Detect which cell encompasses the target text, then output its [x, y] center coordinate. 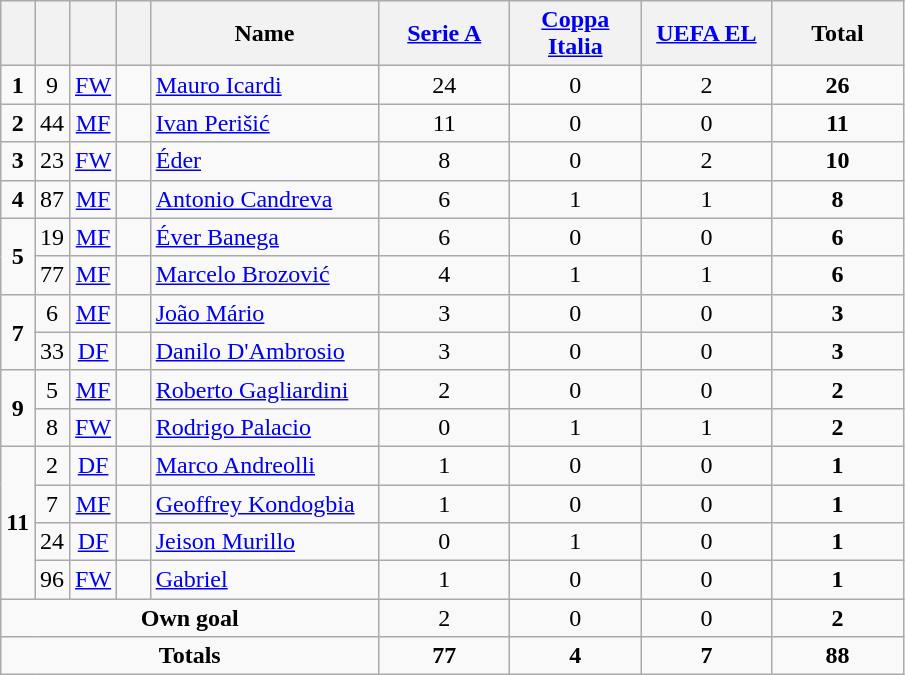
Marcelo Brozović [264, 275]
Ivan Perišić [264, 123]
Éver Banega [264, 237]
Total [838, 34]
Name [264, 34]
Rodrigo Palacio [264, 427]
Éder [264, 161]
Marco Andreolli [264, 465]
Jeison Murillo [264, 542]
Roberto Gagliardini [264, 389]
44 [52, 123]
Own goal [190, 618]
Totals [190, 656]
Coppa Italia [576, 34]
87 [52, 199]
Danilo D'Ambrosio [264, 351]
Geoffrey Kondogbia [264, 503]
88 [838, 656]
23 [52, 161]
33 [52, 351]
UEFA EL [706, 34]
96 [52, 580]
Mauro Icardi [264, 85]
Serie A [444, 34]
Gabriel [264, 580]
João Mário [264, 313]
19 [52, 237]
10 [838, 161]
26 [838, 85]
Antonio Candreva [264, 199]
